Pinpoint the cell where the given text exists, returning its (x, y) midpoint coordinate. 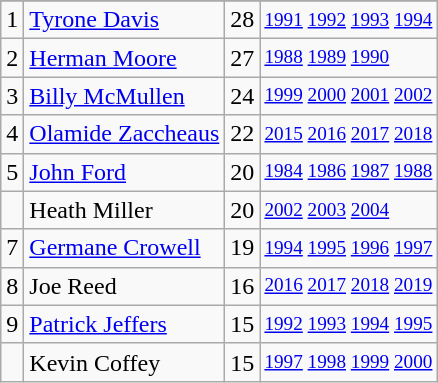
2016 2017 2018 2019 (348, 286)
2 (12, 58)
7 (12, 248)
Billy McMullen (124, 96)
1988 1989 1990 (348, 58)
John Ford (124, 172)
28 (242, 20)
Germane Crowell (124, 248)
27 (242, 58)
8 (12, 286)
Herman Moore (124, 58)
1992 1993 1994 1995 (348, 324)
2002 2003 2004 (348, 210)
2015 2016 2017 2018 (348, 134)
1994 1995 1996 1997 (348, 248)
Heath Miller (124, 210)
22 (242, 134)
Olamide Zaccheaus (124, 134)
19 (242, 248)
1997 1998 1999 2000 (348, 362)
16 (242, 286)
Kevin Coffey (124, 362)
4 (12, 134)
24 (242, 96)
Tyrone Davis (124, 20)
Joe Reed (124, 286)
1 (12, 20)
9 (12, 324)
1991 1992 1993 1994 (348, 20)
1984 1986 1987 1988 (348, 172)
5 (12, 172)
3 (12, 96)
1999 2000 2001 2002 (348, 96)
Patrick Jeffers (124, 324)
